Identify which cell holds the provided text, then report its (x, y) central coordinate. 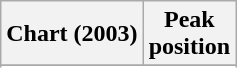
Peak position (189, 34)
Chart (2003) (72, 34)
